Locate the cell with the specified text and output its [x, y] center coordinate. 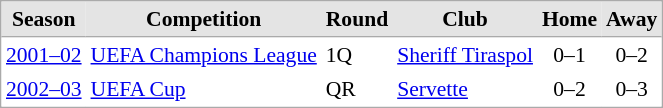
Sheriff Tiraspol [466, 55]
Competition [204, 20]
0–3 [632, 89]
Round [356, 20]
Servette [466, 89]
Away [632, 20]
UEFA Cup [204, 89]
Club [466, 20]
2001–02 [44, 55]
Home [569, 20]
UEFA Champions League [204, 55]
1Q [356, 55]
QR [356, 89]
Season [44, 20]
2002–03 [44, 89]
0–1 [569, 55]
